Identify which cell holds the provided text, then report its [x, y] central coordinate. 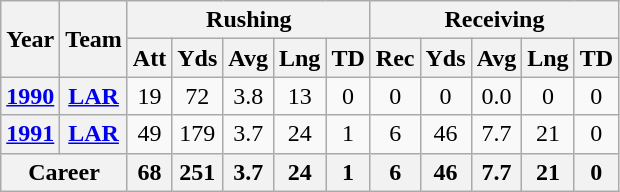
Rec [395, 58]
13 [299, 96]
0.0 [496, 96]
1991 [30, 134]
49 [149, 134]
179 [198, 134]
1990 [30, 96]
Year [30, 39]
Rushing [248, 20]
Receiving [494, 20]
Att [149, 58]
Team [94, 39]
72 [198, 96]
68 [149, 172]
19 [149, 96]
251 [198, 172]
3.8 [248, 96]
Career [64, 172]
